For the text-containing cell, return its midpoint in [x, y] coordinate format. 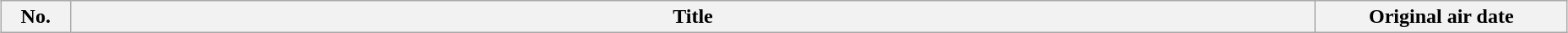
No. [35, 17]
Title [693, 17]
Original air date [1441, 17]
